Find where the given text appears and provide that cell's center as [x, y] coordinate. 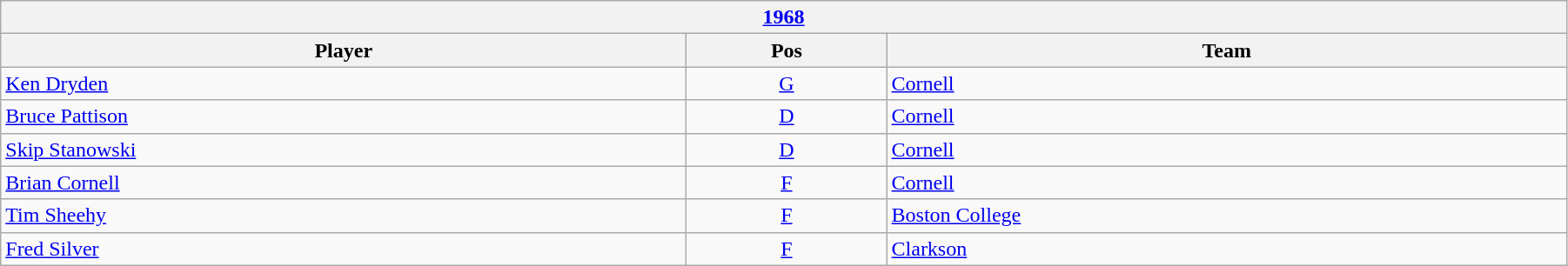
1968 [784, 17]
Tim Sheehy [344, 216]
G [787, 83]
Skip Stanowski [344, 150]
Player [344, 50]
Pos [787, 50]
Bruce Pattison [344, 116]
Fred Silver [344, 249]
Brian Cornell [344, 183]
Ken Dryden [344, 83]
Boston College [1227, 216]
Team [1227, 50]
Clarkson [1227, 249]
